Locate the cell with the specified text and output its [x, y] center coordinate. 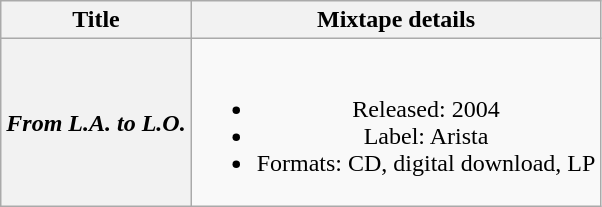
Released: 2004Label: AristaFormats: CD, digital download, LP [396, 122]
Mixtape details [396, 20]
From L.A. to L.O. [96, 122]
Title [96, 20]
